Identify which cell holds the provided text, then report its (x, y) central coordinate. 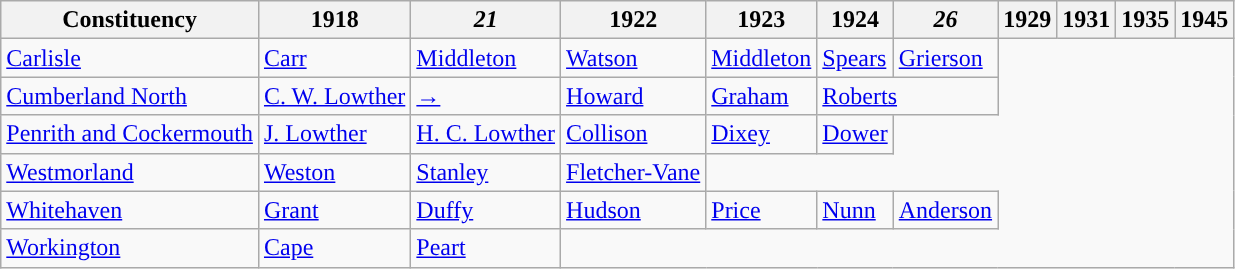
Duffy (486, 210)
Carlisle (130, 58)
Spears (855, 58)
Grant (334, 210)
1924 (855, 20)
Workington (130, 248)
Anderson (945, 210)
Hudson (634, 210)
J. Lowther (334, 134)
C. W. Lowther (334, 96)
Dower (855, 134)
Grierson (945, 58)
Constituency (130, 20)
1918 (334, 20)
Penrith and Cockermouth (130, 134)
1923 (762, 20)
Fletcher-Vane (634, 172)
Weston (334, 172)
Cape (334, 248)
1935 (1146, 20)
Collison (634, 134)
Nunn (855, 210)
Westmorland (130, 172)
→ (486, 96)
Graham (762, 96)
Price (762, 210)
1922 (634, 20)
Watson (634, 58)
1931 (1086, 20)
Peart (486, 248)
Cumberland North (130, 96)
Howard (634, 96)
Roberts (908, 96)
Dixey (762, 134)
Stanley (486, 172)
1945 (1204, 20)
1929 (1028, 20)
Whitehaven (130, 210)
21 (486, 20)
Carr (334, 58)
26 (945, 20)
H. C. Lowther (486, 134)
